Extract the (X, Y) coordinate from the center of the cell holding the provided text.  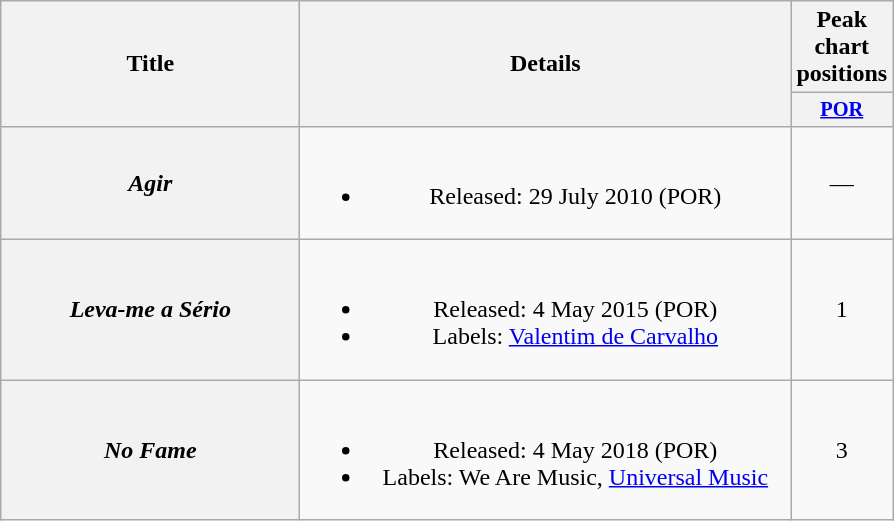
3 (842, 450)
— (842, 182)
Details (546, 64)
Agir (150, 182)
Released: 29 July 2010 (POR) (546, 182)
POR (842, 110)
Leva-me a Sério (150, 310)
Released: 4 May 2015 (POR)Labels: Valentim de Carvalho (546, 310)
Peak chart positions (842, 47)
1 (842, 310)
Title (150, 64)
No Fame (150, 450)
Released: 4 May 2018 (POR)Labels: We Are Music, Universal Music (546, 450)
